Detect which cell encompasses the target text, then output its (x, y) center coordinate. 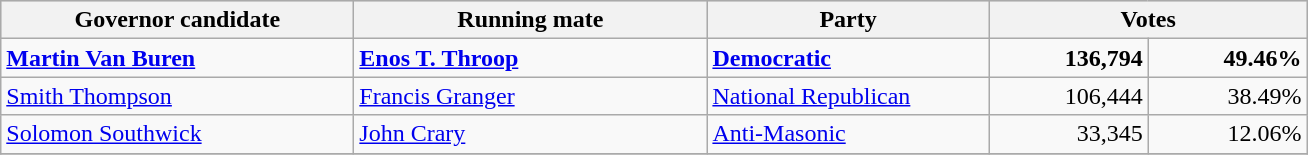
38.49% (1228, 96)
Martin Van Buren (178, 58)
Party (848, 20)
Enos T. Throop (530, 58)
Governor candidate (178, 20)
Francis Granger (530, 96)
National Republican (848, 96)
33,345 (1068, 134)
Anti-Masonic (848, 134)
Votes (1148, 20)
Democratic (848, 58)
12.06% (1228, 134)
49.46% (1228, 58)
106,444 (1068, 96)
Smith Thompson (178, 96)
Solomon Southwick (178, 134)
136,794 (1068, 58)
John Crary (530, 134)
Running mate (530, 20)
